Return (X, Y) of the center of cell containing provided text 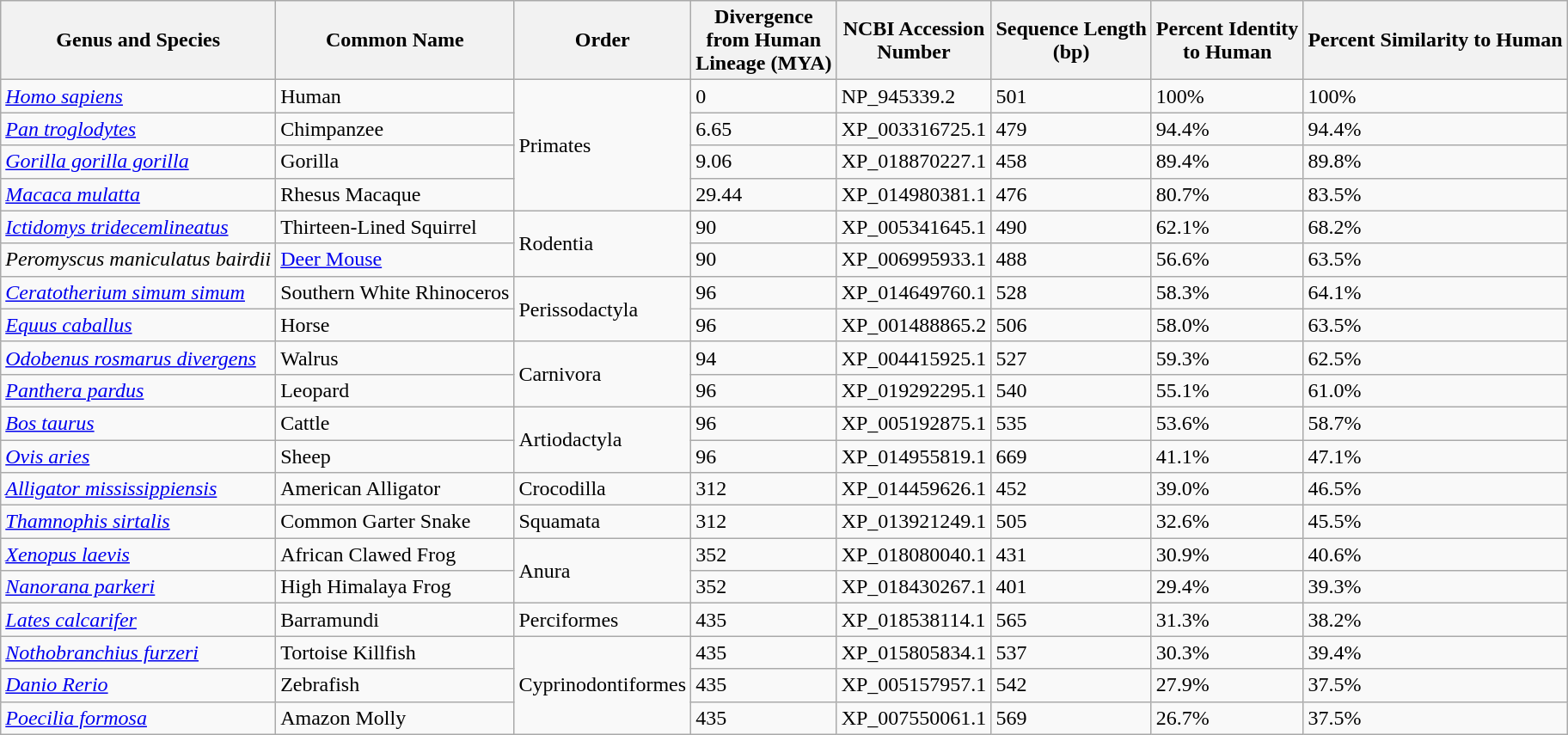
Crocodilla (603, 489)
XP_003316725.1 (914, 129)
Perissodactyla (603, 309)
Chimpanzee (395, 129)
XP_014459626.1 (914, 489)
Rodentia (603, 243)
Divergencefrom HumanLineage (MYA) (764, 40)
528 (1071, 292)
488 (1071, 260)
Ovis aries (138, 456)
68.2% (1436, 227)
Perciformes (603, 620)
Nothobranchius furzeri (138, 652)
Amazon Molly (395, 718)
Ictidomys tridecemlineatus (138, 227)
27.9% (1228, 685)
XP_005341645.1 (914, 227)
53.6% (1228, 423)
Horse (395, 325)
Leopard (395, 390)
431 (1071, 554)
Gorilla gorilla gorilla (138, 162)
527 (1071, 358)
479 (1071, 129)
29.44 (764, 194)
Southern White Rhinoceros (395, 292)
476 (1071, 194)
Carnivora (603, 374)
Cattle (395, 423)
XP_018870227.1 (914, 162)
47.1% (1436, 456)
Bos taurus (138, 423)
501 (1071, 96)
Percent Identityto Human (1228, 40)
Squamata (603, 522)
American Alligator (395, 489)
89.8% (1436, 162)
30.3% (1228, 652)
XP_005157957.1 (914, 685)
39.3% (1436, 587)
XP_013921249.1 (914, 522)
61.0% (1436, 390)
565 (1071, 620)
Sequence Length(bp) (1071, 40)
58.3% (1228, 292)
41.1% (1228, 456)
XP_005192875.1 (914, 423)
Xenopus laevis (138, 554)
62.1% (1228, 227)
Sheep (395, 456)
38.2% (1436, 620)
Equus caballus (138, 325)
40.6% (1436, 554)
Lates calcarifer (138, 620)
Thirteen-Lined Squirrel (395, 227)
55.1% (1228, 390)
9.06 (764, 162)
Anura (603, 571)
Primates (603, 145)
Gorilla (395, 162)
High Himalaya Frog (395, 587)
83.5% (1436, 194)
30.9% (1228, 554)
Rhesus Macaque (395, 194)
Nanorana parkeri (138, 587)
Common Garter Snake (395, 522)
669 (1071, 456)
Zebrafish (395, 685)
506 (1071, 325)
Common Name (395, 40)
39.0% (1228, 489)
XP_018538114.1 (914, 620)
XP_006995933.1 (914, 260)
56.6% (1228, 260)
Tortoise Killfish (395, 652)
XP_019292295.1 (914, 390)
Walrus (395, 358)
XP_015805834.1 (914, 652)
58.0% (1228, 325)
Homo sapiens (138, 96)
64.1% (1436, 292)
XP_014955819.1 (914, 456)
Danio Rerio (138, 685)
Artiodactyla (603, 439)
537 (1071, 652)
XP_018430267.1 (914, 587)
Thamnophis sirtalis (138, 522)
0 (764, 96)
535 (1071, 423)
Poecilia formosa (138, 718)
46.5% (1436, 489)
NP_945339.2 (914, 96)
Pan troglodytes (138, 129)
31.3% (1228, 620)
569 (1071, 718)
29.4% (1228, 587)
89.4% (1228, 162)
Human (395, 96)
39.4% (1436, 652)
490 (1071, 227)
Percent Similarity to Human (1436, 40)
80.7% (1228, 194)
Order (603, 40)
26.7% (1228, 718)
Barramundi (395, 620)
62.5% (1436, 358)
401 (1071, 587)
XP_004415925.1 (914, 358)
542 (1071, 685)
Panthera pardus (138, 390)
Alligator mississippiensis (138, 489)
458 (1071, 162)
58.7% (1436, 423)
6.65 (764, 129)
540 (1071, 390)
45.5% (1436, 522)
African Clawed Frog (395, 554)
452 (1071, 489)
Deer Mouse (395, 260)
XP_014649760.1 (914, 292)
NCBI AccessionNumber (914, 40)
XP_014980381.1 (914, 194)
94 (764, 358)
Macaca mulatta (138, 194)
Peromyscus maniculatus bairdii (138, 260)
Odobenus rosmarus divergens (138, 358)
59.3% (1228, 358)
Ceratotherium simum simum (138, 292)
XP_018080040.1 (914, 554)
Cyprinodontiformes (603, 685)
XP_007550061.1 (914, 718)
Genus and Species (138, 40)
XP_001488865.2 (914, 325)
32.6% (1228, 522)
505 (1071, 522)
